Extract the (X, Y) coordinate from the center of the cell holding the provided text.  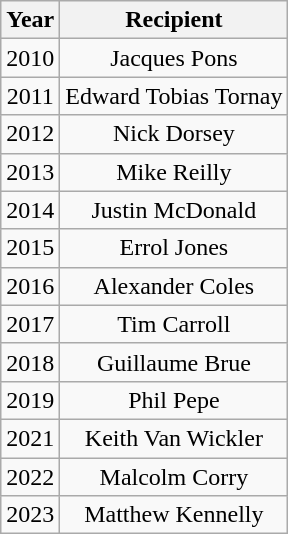
2016 (30, 286)
Alexander Coles (174, 286)
Tim Carroll (174, 324)
Recipient (174, 20)
Jacques Pons (174, 58)
2015 (30, 248)
Justin McDonald (174, 210)
Nick Dorsey (174, 134)
Errol Jones (174, 248)
Mike Reilly (174, 172)
Phil Pepe (174, 400)
2013 (30, 172)
2010 (30, 58)
Malcolm Corry (174, 477)
2017 (30, 324)
2018 (30, 362)
2012 (30, 134)
Year (30, 20)
Matthew Kennelly (174, 515)
Edward Tobias Tornay (174, 96)
2014 (30, 210)
2023 (30, 515)
Guillaume Brue (174, 362)
2019 (30, 400)
2021 (30, 438)
2022 (30, 477)
Keith Van Wickler (174, 438)
2011 (30, 96)
